Provide the (X, Y) coordinate of the cell's center where the given text is located.  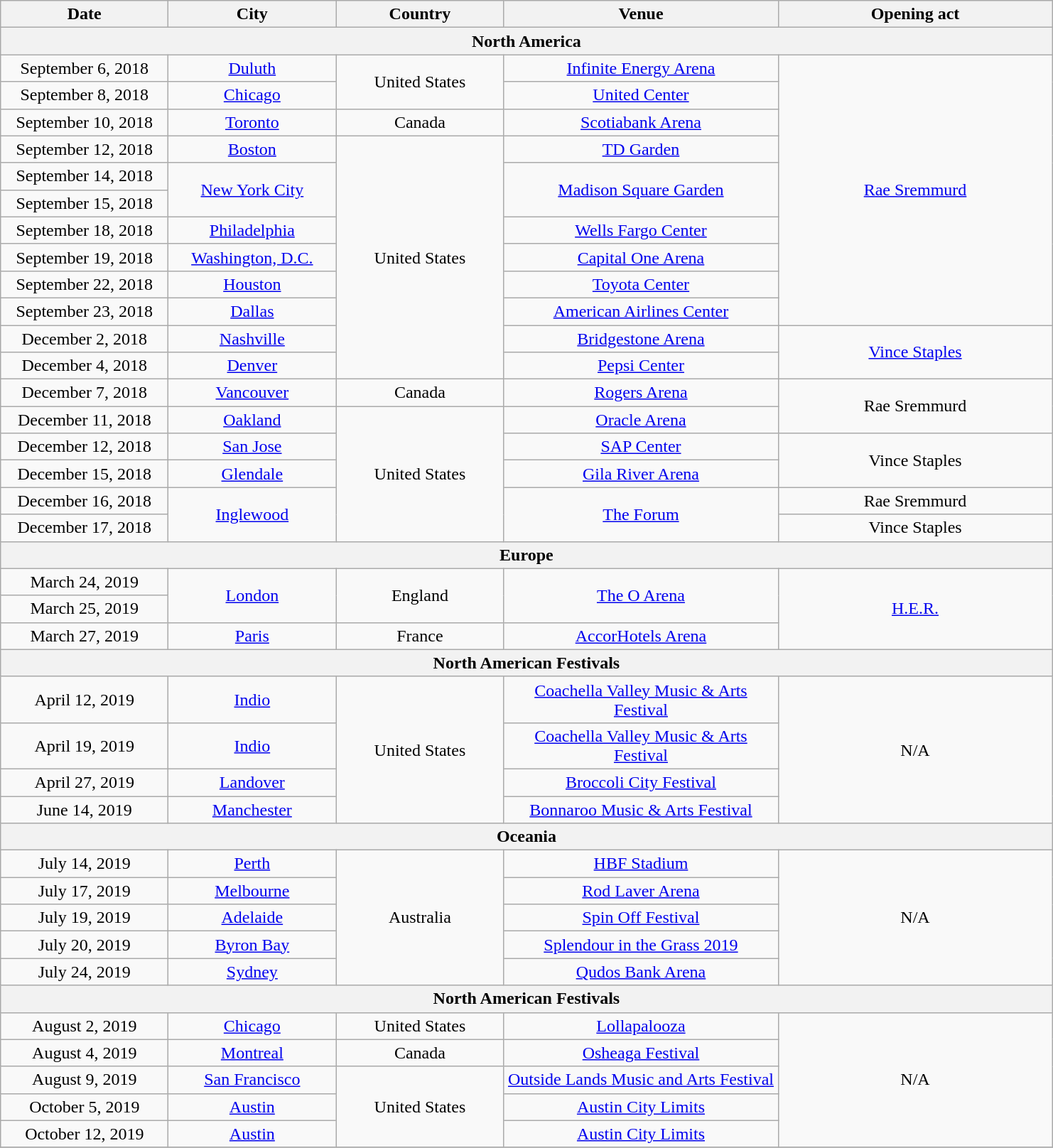
Venue (641, 14)
Rod Laver Arena (641, 891)
Bonnaroo Music & Arts Festival (641, 809)
Philadelphia (252, 230)
Oracle Arena (641, 420)
July 20, 2019 (85, 945)
Manchester (252, 809)
Broccoli City Festival (641, 782)
Madison Square Garden (641, 190)
Landover (252, 782)
December 16, 2018 (85, 501)
Inglewood (252, 514)
Oakland (252, 420)
Perth (252, 864)
Opening act (915, 14)
HBF Stadium (641, 864)
United Center (641, 95)
New York City (252, 190)
AccorHotels Arena (641, 636)
August 4, 2019 (85, 1053)
December 17, 2018 (85, 528)
Rogers Arena (641, 393)
September 6, 2018 (85, 68)
Washington, D.C. (252, 257)
December 2, 2018 (85, 339)
The O Arena (641, 595)
Splendour in the Grass 2019 (641, 945)
Lollapalooza (641, 1026)
September 15, 2018 (85, 203)
Melbourne (252, 891)
Duluth (252, 68)
Osheaga Festival (641, 1053)
December 4, 2018 (85, 366)
December 7, 2018 (85, 393)
September 23, 2018 (85, 311)
North America (526, 41)
Paris (252, 636)
July 14, 2019 (85, 864)
September 8, 2018 (85, 95)
San Jose (252, 447)
Europe (526, 555)
September 22, 2018 (85, 284)
Dallas (252, 311)
England (420, 595)
Outside Lands Music and Arts Festival (641, 1080)
Sydney (252, 972)
December 11, 2018 (85, 420)
Spin Off Festival (641, 918)
April 19, 2019 (85, 746)
July 17, 2019 (85, 891)
Date (85, 14)
Glendale (252, 474)
Denver (252, 366)
Country (420, 14)
City (252, 14)
October 5, 2019 (85, 1107)
France (420, 636)
Nashville (252, 339)
August 9, 2019 (85, 1080)
London (252, 595)
Houston (252, 284)
Montreal (252, 1053)
Pepsi Center (641, 366)
Toronto (252, 122)
December 12, 2018 (85, 447)
The Forum (641, 514)
June 14, 2019 (85, 809)
SAP Center (641, 447)
April 12, 2019 (85, 699)
Toyota Center (641, 284)
Capital One Arena (641, 257)
October 12, 2019 (85, 1134)
December 15, 2018 (85, 474)
April 27, 2019 (85, 782)
Gila River Arena (641, 474)
July 24, 2019 (85, 972)
September 12, 2018 (85, 149)
July 19, 2019 (85, 918)
September 18, 2018 (85, 230)
Oceania (526, 837)
Infinite Energy Arena (641, 68)
Vancouver (252, 393)
March 24, 2019 (85, 582)
TD Garden (641, 149)
Adelaide (252, 918)
September 19, 2018 (85, 257)
American Airlines Center (641, 311)
Bridgestone Arena (641, 339)
September 14, 2018 (85, 176)
Boston (252, 149)
H.E.R. (915, 609)
March 27, 2019 (85, 636)
San Francisco (252, 1080)
Byron Bay (252, 945)
Wells Fargo Center (641, 230)
Scotiabank Arena (641, 122)
March 25, 2019 (85, 609)
Australia (420, 918)
August 2, 2019 (85, 1026)
Qudos Bank Arena (641, 972)
September 10, 2018 (85, 122)
